Return the [X, Y] coordinate for the center point of the cell that contains the specified text.  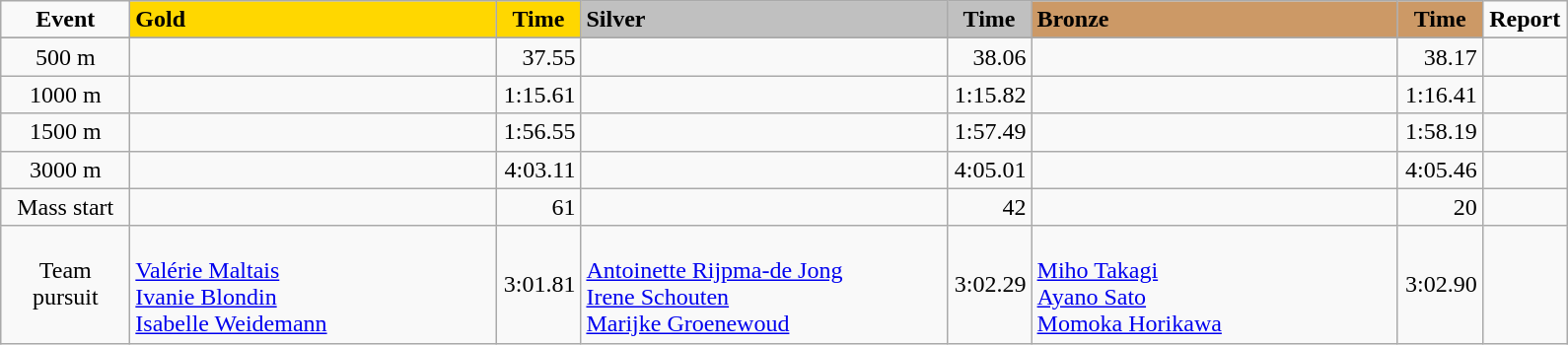
1:15.61 [538, 95]
Antoinette Rijpma-de JongIrene SchoutenMarijke Groenewoud [763, 284]
1:57.49 [989, 132]
20 [1440, 207]
1:58.19 [1440, 132]
Silver [763, 20]
Miho TakagiAyano SatoMomoka Horikawa [1215, 284]
500 m [65, 57]
Valérie MaltaisIvanie BlondinIsabelle Weidemann [314, 284]
Bronze [1215, 20]
1000 m [65, 95]
42 [989, 207]
4:05.46 [1440, 170]
Event [65, 20]
4:05.01 [989, 170]
38.17 [1440, 57]
1500 m [65, 132]
Mass start [65, 207]
1:16.41 [1440, 95]
37.55 [538, 57]
38.06 [989, 57]
1:15.82 [989, 95]
3000 m [65, 170]
1:56.55 [538, 132]
3:02.29 [989, 284]
Team pursuit [65, 284]
61 [538, 207]
3:02.90 [1440, 284]
Report [1525, 20]
Gold [314, 20]
3:01.81 [538, 284]
4:03.11 [538, 170]
